Detect which cell encompasses the target text, then output its (x, y) center coordinate. 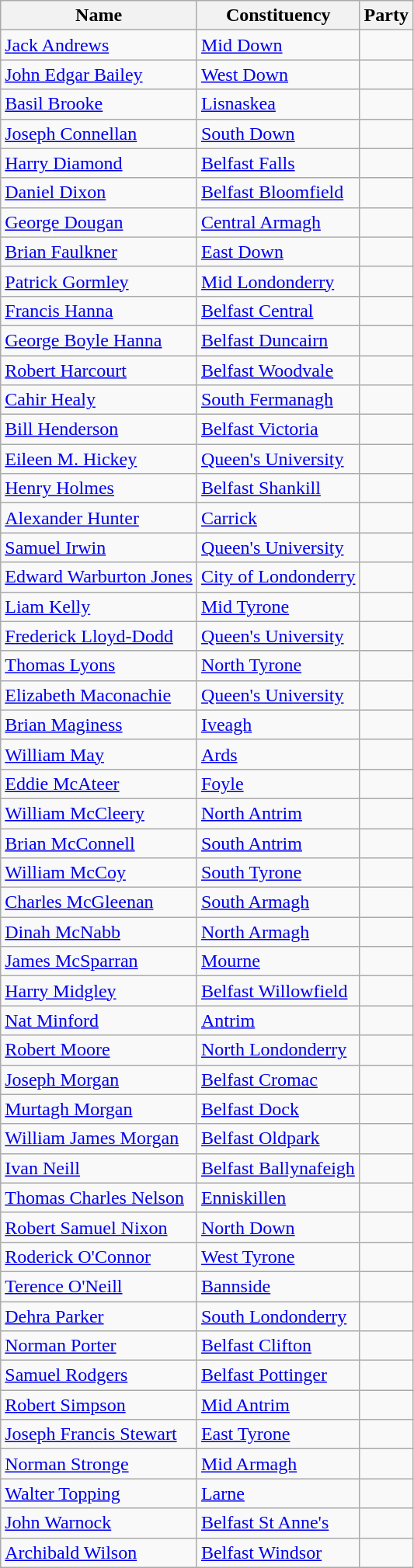
Iveagh (278, 725)
Belfast Clifton (278, 1346)
Belfast Dock (278, 1109)
Mid Tyrone (278, 607)
Terence O'Neill (99, 1286)
Dehra Parker (99, 1316)
Robert Moore (99, 1050)
East Down (278, 252)
Henry Holmes (99, 488)
Antrim (278, 1020)
Mourne (278, 961)
Belfast Victoria (278, 429)
Belfast Cromac (278, 1080)
John Edgar Bailey (99, 75)
Belfast Pottinger (278, 1375)
Samuel Rodgers (99, 1375)
South Armagh (278, 902)
Robert Simpson (99, 1405)
William McCoy (99, 873)
Belfast Central (278, 311)
Basil Brooke (99, 104)
North Londonderry (278, 1050)
Mid Antrim (278, 1405)
George Dougan (99, 222)
Mid Londonderry (278, 281)
Bannside (278, 1286)
Joseph Francis Stewart (99, 1434)
Archibald Wilson (99, 1552)
West Tyrone (278, 1257)
Eileen M. Hickey (99, 459)
Elizabeth Maconachie (99, 695)
Belfast Bloomfield (278, 193)
North Armagh (278, 932)
Party (386, 16)
City of Londonderry (278, 577)
William McCleery (99, 813)
Foyle (278, 784)
Dinah McNabb (99, 932)
Belfast Oldpark (278, 1139)
Norman Stronge (99, 1464)
West Down (278, 75)
Robert Harcourt (99, 370)
Joseph Morgan (99, 1080)
Enniskillen (278, 1198)
Carrick (278, 518)
Joseph Connellan (99, 134)
George Boyle Hanna (99, 340)
South Antrim (278, 843)
Cahir Healy (99, 400)
North Down (278, 1227)
Walter Topping (99, 1493)
Harry Diamond (99, 163)
Harry Midgley (99, 991)
Alexander Hunter (99, 518)
Ivan Neill (99, 1168)
South Down (278, 134)
Daniel Dixon (99, 193)
Mid Down (278, 45)
Liam Kelly (99, 607)
South Fermanagh (278, 400)
Brian McConnell (99, 843)
Nat Minford (99, 1020)
Robert Samuel Nixon (99, 1227)
Belfast Falls (278, 163)
Lisnaskea (278, 104)
William May (99, 754)
Constituency (278, 16)
Belfast Duncairn (278, 340)
Ards (278, 754)
James McSparran (99, 961)
John Warnock (99, 1523)
Edward Warburton Jones (99, 577)
Norman Porter (99, 1346)
South Tyrone (278, 873)
Samuel Irwin (99, 548)
Bill Henderson (99, 429)
South Londonderry (278, 1316)
Brian Faulkner (99, 252)
Belfast Shankill (278, 488)
Mid Armagh (278, 1464)
North Tyrone (278, 666)
Belfast St Anne's (278, 1523)
Roderick O'Connor (99, 1257)
Belfast Windsor (278, 1552)
Charles McGleenan (99, 902)
Eddie McAteer (99, 784)
Central Armagh (278, 222)
Belfast Woodvale (278, 370)
Name (99, 16)
Belfast Willowfield (278, 991)
Frederick Lloyd-Dodd (99, 636)
Thomas Lyons (99, 666)
Belfast Ballynafeigh (278, 1168)
East Tyrone (278, 1434)
Murtagh Morgan (99, 1109)
Larne (278, 1493)
North Antrim (278, 813)
Thomas Charles Nelson (99, 1198)
Patrick Gormley (99, 281)
Brian Maginess (99, 725)
William James Morgan (99, 1139)
Francis Hanna (99, 311)
Jack Andrews (99, 45)
